Find where the given text appears and provide that cell's center as (x, y) coordinate. 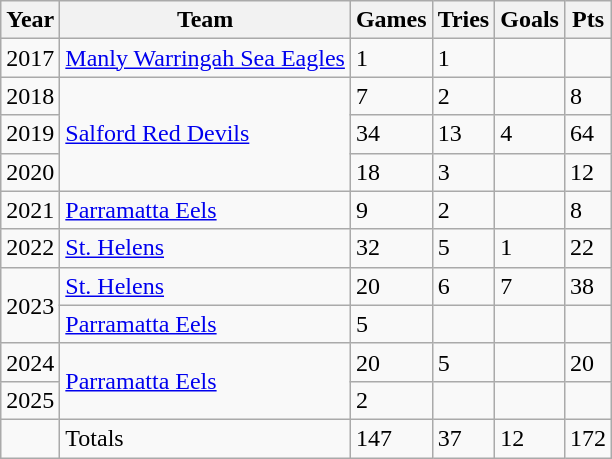
147 (391, 438)
3 (464, 172)
4 (530, 134)
172 (588, 438)
Year (30, 20)
64 (588, 134)
Tries (464, 20)
Salford Red Devils (206, 134)
Pts (588, 20)
6 (464, 286)
38 (588, 286)
9 (391, 210)
2020 (30, 172)
Totals (206, 438)
Goals (530, 20)
2018 (30, 96)
37 (464, 438)
22 (588, 248)
2023 (30, 305)
2017 (30, 58)
2019 (30, 134)
32 (391, 248)
Manly Warringah Sea Eagles (206, 58)
2022 (30, 248)
Games (391, 20)
18 (391, 172)
13 (464, 134)
34 (391, 134)
Team (206, 20)
2021 (30, 210)
2025 (30, 400)
2024 (30, 362)
